Scan for the cell matching the given text and deliver its (x, y) coordinate at center. 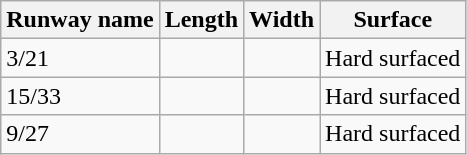
Surface (393, 20)
Runway name (80, 20)
Length (201, 20)
9/27 (80, 134)
15/33 (80, 96)
3/21 (80, 58)
Width (282, 20)
